For the text-containing cell, return its midpoint in [x, y] coordinate format. 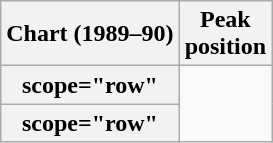
Peakposition [225, 34]
Chart (1989–90) [90, 34]
